Return the [x, y] coordinate for the center point of the cell that contains the specified text.  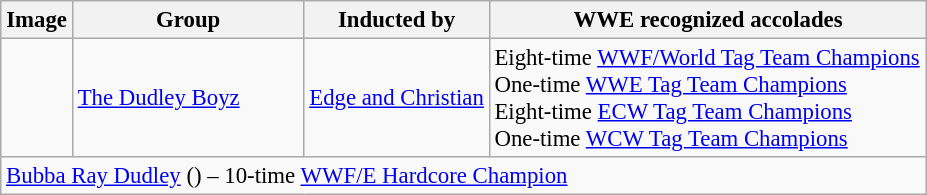
Eight-time WWF/World Tag Team ChampionsOne-time WWE Tag Team ChampionsEight-time ECW Tag Team ChampionsOne-time WCW Tag Team Champions [708, 98]
Edge and Christian [396, 98]
The Dudley Boyz [188, 98]
Bubba Ray Dudley () – 10-time WWF/E Hardcore Champion [464, 176]
Inducted by [396, 20]
Image [37, 20]
WWE recognized accolades [708, 20]
Group [188, 20]
